Detect which cell encompasses the target text, then output its [x, y] center coordinate. 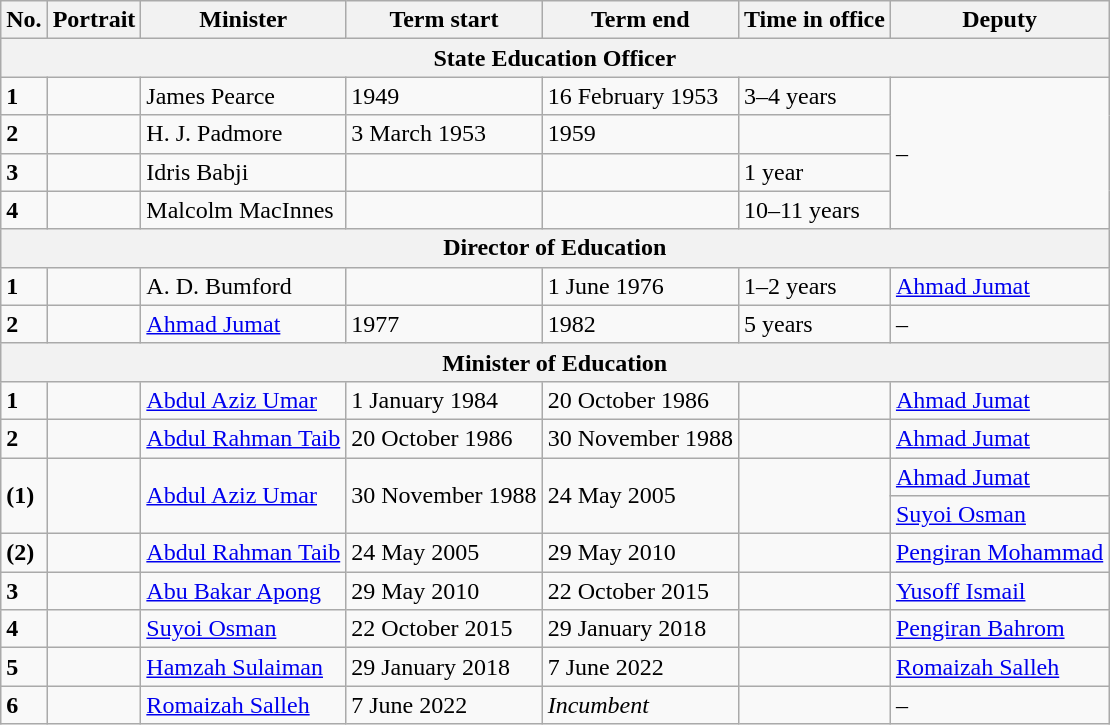
Abu Bakar Apong [244, 591]
Time in office [814, 20]
Term start [444, 20]
1 year [814, 172]
Malcolm MacInnes [244, 210]
Hamzah Sulaiman [244, 667]
Idris Babji [244, 172]
1959 [640, 134]
1977 [444, 324]
(2) [24, 553]
10–11 years [814, 210]
A. D. Bumford [244, 286]
3–4 years [814, 96]
1 January 1984 [444, 400]
No. [24, 20]
Pengiran Bahrom [999, 629]
1949 [444, 96]
3 March 1953 [444, 134]
1–2 years [814, 286]
1 June 1976 [640, 286]
James Pearce [244, 96]
Deputy [999, 20]
Director of Education [555, 248]
16 February 1953 [640, 96]
Portrait [94, 20]
Term end [640, 20]
State Education Officer [555, 58]
1982 [640, 324]
6 [24, 705]
5 years [814, 324]
Pengiran Mohammad [999, 553]
Incumbent [640, 705]
Minister [244, 20]
5 [24, 667]
Minister of Education [555, 362]
Yusoff Ismail [999, 591]
(1) [24, 496]
H. J. Padmore [244, 134]
